Locate the cell with the specified text and output its (x, y) center coordinate. 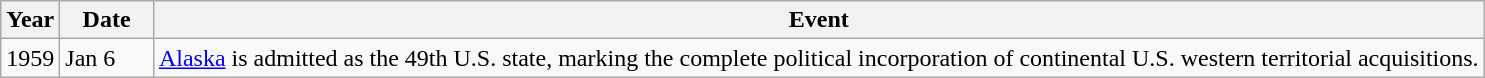
1959 (30, 58)
Event (818, 20)
Year (30, 20)
Date (107, 20)
Jan 6 (107, 58)
Alaska is admitted as the 49th U.S. state, marking the complete political incorporation of continental U.S. western territorial acquisitions. (818, 58)
